Pinpoint the cell where the given text exists, returning its (x, y) midpoint coordinate. 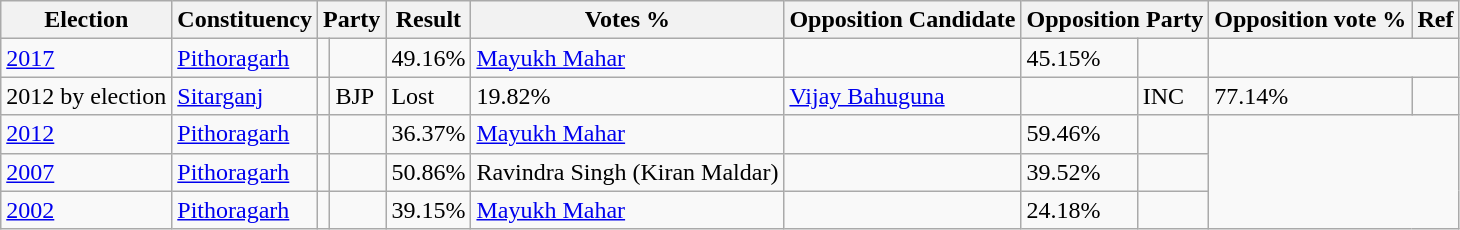
2012 (86, 134)
24.18% (1079, 210)
2007 (86, 172)
Opposition Party (1115, 20)
2017 (86, 58)
49.16% (428, 58)
Lost (428, 96)
BJP (358, 96)
Votes % (628, 20)
50.86% (428, 172)
36.37% (428, 134)
39.15% (428, 210)
45.15% (1079, 58)
2012 by election (86, 96)
Ravindra Singh (Kiran Maldar) (628, 172)
Opposition Candidate (902, 20)
39.52% (1079, 172)
Constituency (245, 20)
Election (86, 20)
Result (428, 20)
Opposition vote % (1310, 20)
19.82% (628, 96)
Party (352, 20)
INC (1173, 96)
Sitarganj (245, 96)
77.14% (1310, 96)
2002 (86, 210)
59.46% (1079, 134)
Ref (1436, 20)
Vijay Bahuguna (902, 96)
